For the text-containing cell, return its midpoint in (x, y) coordinate format. 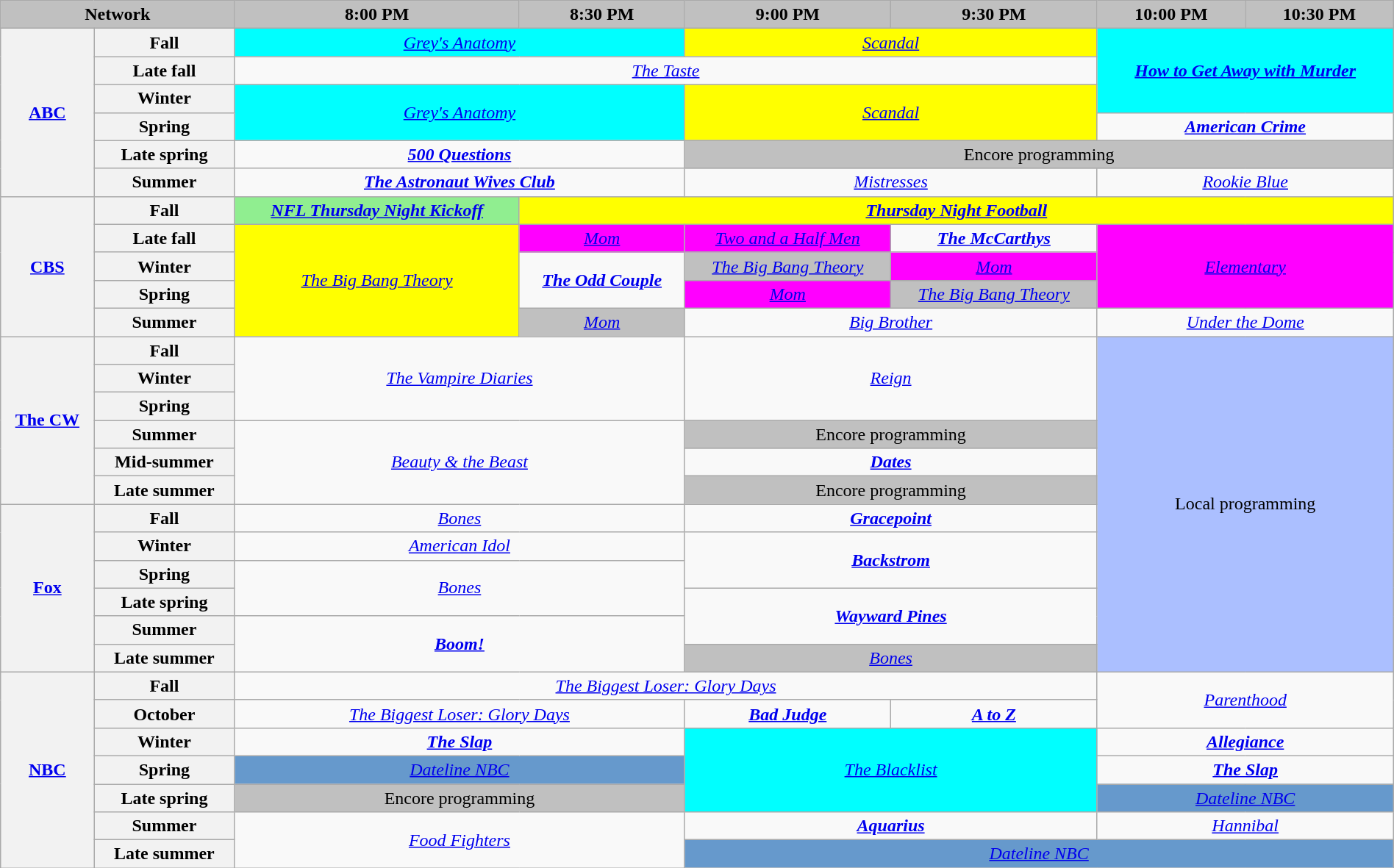
Food Fighters (460, 840)
Allegiance (1245, 742)
Local programming (1245, 504)
American Idol (460, 546)
The Taste (666, 71)
10:00 PM (1170, 15)
Reign (891, 379)
8:30 PM (601, 15)
The Vampire Diaries (460, 379)
The Odd Couple (601, 280)
Fox (47, 588)
CBS (47, 266)
Parenthood (1245, 700)
American Crime (1245, 126)
Backstrom (891, 560)
Gracepoint (891, 518)
9:00 PM (788, 15)
Bad Judge (788, 714)
A to Z (994, 714)
The CW (47, 420)
The McCarthys (994, 238)
NBC (47, 770)
October (165, 714)
Beauty & the Beast (460, 462)
The Astronaut Wives Club (460, 182)
Mistresses (891, 182)
Mid-summer (165, 462)
Network (118, 15)
Thursday Night Football (956, 210)
Hannibal (1245, 826)
Wayward Pines (891, 616)
9:30 PM (994, 15)
Elementary (1245, 266)
Rookie Blue (1245, 182)
Boom! (460, 644)
10:30 PM (1320, 15)
Dates (891, 462)
Two and a Half Men (788, 238)
500 Questions (460, 154)
8:00 PM (377, 15)
NFL Thursday Night Kickoff (377, 210)
Big Brother (891, 322)
Aquarius (891, 826)
ABC (47, 112)
Under the Dome (1245, 322)
How to Get Away with Murder (1245, 71)
The Blacklist (891, 770)
